Extract the (x, y) coordinate from the center of the cell holding the provided text.  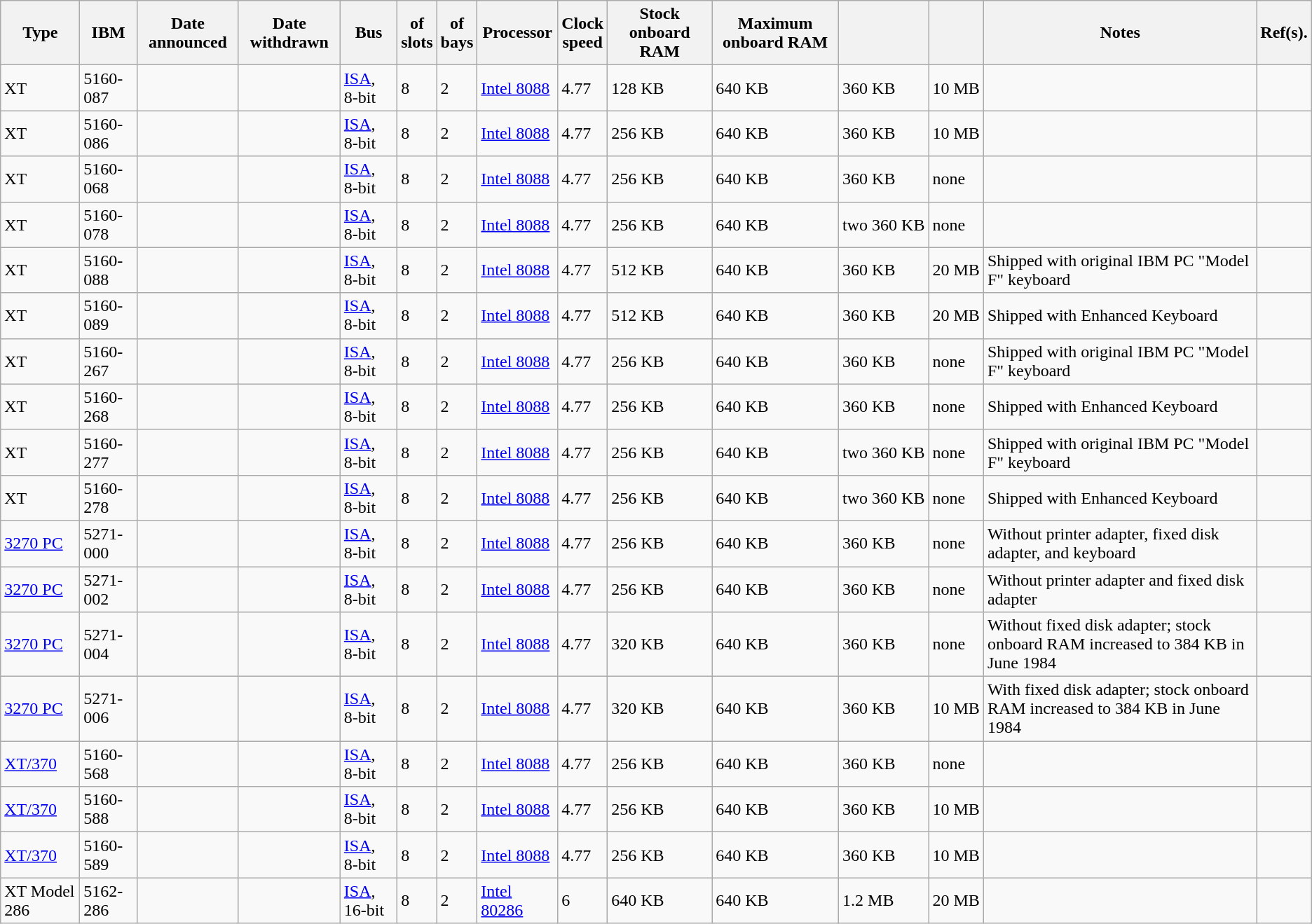
IBM (109, 33)
5160-278 (109, 497)
5160-087 (109, 88)
With fixed disk adapter; stock onboard RAM increased to 384 KB in June 1984 (1120, 709)
Stock onboard RAM (660, 33)
Date announced (188, 33)
6 (583, 901)
5160-088 (109, 270)
Without printer adapter, fixed disk adapter, and keyboard (1120, 544)
1.2 MB (884, 901)
5160-086 (109, 133)
5271-000 (109, 544)
Processor (517, 33)
Type (41, 33)
5160-588 (109, 810)
ofbays (457, 33)
5271-002 (109, 588)
5160-089 (109, 315)
Bus (369, 33)
128 KB (660, 88)
5160-277 (109, 453)
5160-568 (109, 764)
Notes (1120, 33)
Without fixed disk adapter; stock onboard RAM increased to 384 KB in June 1984 (1120, 644)
Intel 80286 (517, 901)
Ref(s). (1284, 33)
5162-286 (109, 901)
Without printer adapter and fixed disk adapter (1120, 588)
5271-004 (109, 644)
ISA, 16-bit (369, 901)
5160-068 (109, 179)
5271-006 (109, 709)
Clockspeed (583, 33)
5160-078 (109, 224)
Maximum onboard RAM (775, 33)
5160-589 (109, 855)
5160-267 (109, 361)
Date withdrawn (289, 33)
5160-268 (109, 406)
ofslots (417, 33)
XT Model 286 (41, 901)
